Find where the given text appears and provide that cell's center as (X, Y) coordinate. 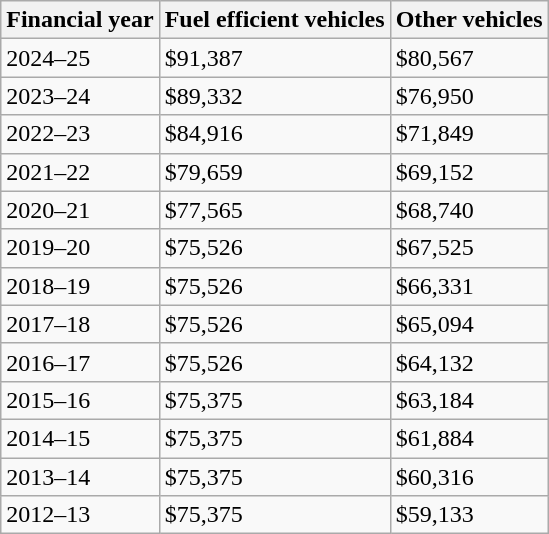
2024–25 (80, 58)
2019–20 (80, 248)
$64,132 (469, 362)
$77,565 (274, 210)
2017–18 (80, 324)
$60,316 (469, 477)
2012–13 (80, 515)
2014–15 (80, 438)
2023–24 (80, 96)
$84,916 (274, 134)
2015–16 (80, 400)
2013–14 (80, 477)
$69,152 (469, 172)
$91,387 (274, 58)
2022–23 (80, 134)
$63,184 (469, 400)
Financial year (80, 20)
$71,849 (469, 134)
$65,094 (469, 324)
2016–17 (80, 362)
$67,525 (469, 248)
$68,740 (469, 210)
$76,950 (469, 96)
$80,567 (469, 58)
2018–19 (80, 286)
$66,331 (469, 286)
Other vehicles (469, 20)
2020–21 (80, 210)
$59,133 (469, 515)
$79,659 (274, 172)
2021–22 (80, 172)
Fuel efficient vehicles (274, 20)
$61,884 (469, 438)
$89,332 (274, 96)
